Capture the cell that displays the provided text and extract its (X, Y) central coordinate. 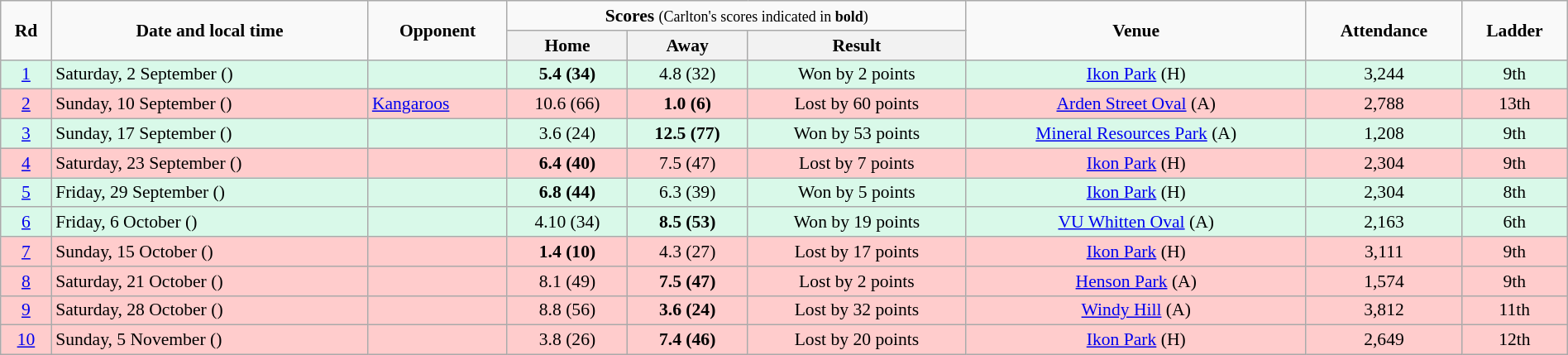
8.1 (49) (567, 281)
Won by 5 points (857, 193)
Friday, 29 September () (210, 193)
5 (26, 193)
Saturday, 2 September () (210, 74)
3,111 (1384, 252)
6.3 (39) (688, 193)
1.4 (10) (567, 252)
Mineral Resources Park (A) (1136, 134)
Lost by 20 points (857, 340)
Windy Hill (A) (1136, 310)
3 (26, 134)
8.5 (53) (688, 223)
Date and local time (210, 30)
6th (1515, 223)
Sunday, 15 October () (210, 252)
Lost by 17 points (857, 252)
6.4 (40) (567, 163)
Saturday, 21 October () (210, 281)
7 (26, 252)
Henson Park (A) (1136, 281)
Won by 19 points (857, 223)
Venue (1136, 30)
3,812 (1384, 310)
12th (1515, 340)
Won by 2 points (857, 74)
Result (857, 46)
Lost by 60 points (857, 104)
Scores (Carlton's scores indicated in bold) (736, 16)
2 (26, 104)
13th (1515, 104)
4.8 (32) (688, 74)
1,574 (1384, 281)
8.8 (56) (567, 310)
10.6 (66) (567, 104)
Kangaroos (438, 104)
1 (26, 74)
8 (26, 281)
VU Whitten Oval (A) (1136, 223)
Lost by 2 points (857, 281)
1,208 (1384, 134)
Sunday, 17 September () (210, 134)
5.4 (34) (567, 74)
Ladder (1515, 30)
Attendance (1384, 30)
Away (688, 46)
2,649 (1384, 340)
3,244 (1384, 74)
2,788 (1384, 104)
9 (26, 310)
Lost by 7 points (857, 163)
Opponent (438, 30)
4.3 (27) (688, 252)
Arden Street Oval (A) (1136, 104)
8th (1515, 193)
Sunday, 5 November () (210, 340)
11th (1515, 310)
Rd (26, 30)
3.8 (26) (567, 340)
12.5 (77) (688, 134)
Home (567, 46)
4 (26, 163)
Lost by 32 points (857, 310)
6 (26, 223)
4.10 (34) (567, 223)
2,163 (1384, 223)
Saturday, 23 September () (210, 163)
7.4 (46) (688, 340)
1.0 (6) (688, 104)
Sunday, 10 September () (210, 104)
Friday, 6 October () (210, 223)
6.8 (44) (567, 193)
Won by 53 points (857, 134)
10 (26, 340)
Saturday, 28 October () (210, 310)
